From the cell containing the given text, extract its center point as (X, Y) coordinate. 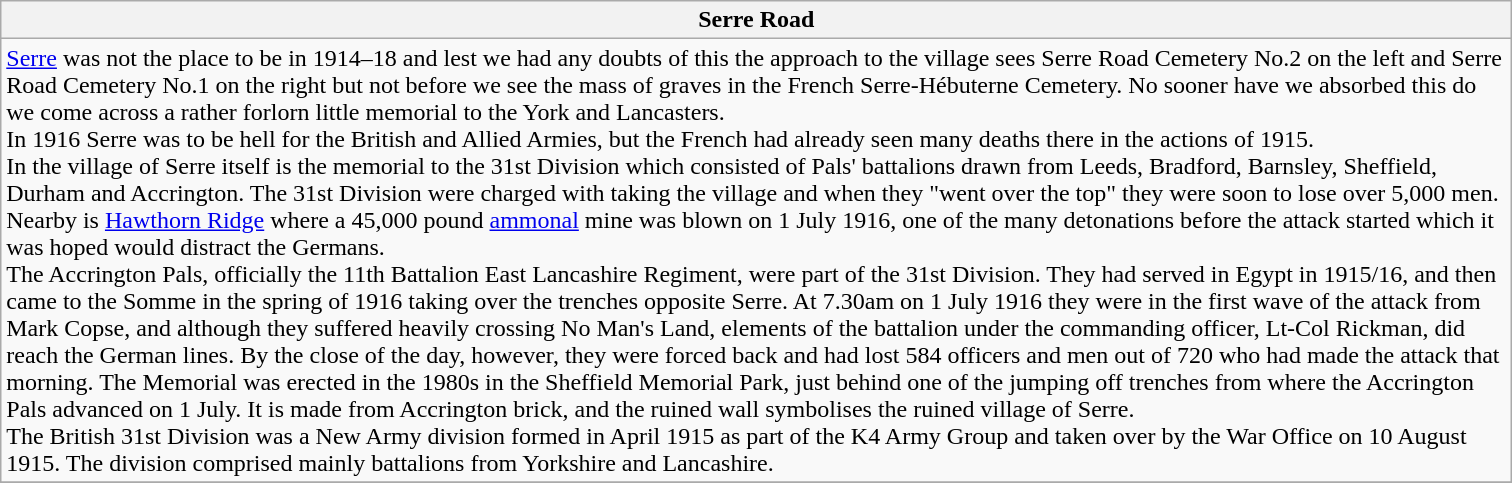
Serre Road (756, 20)
